Output the [x, y] coordinate of the center of the cell containing the given text.  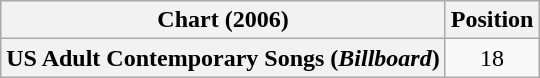
US Adult Contemporary Songs (Billboard) [223, 58]
Position [492, 20]
18 [492, 58]
Chart (2006) [223, 20]
